Return the [X, Y] coordinate for the center point of the cell that contains the specified text.  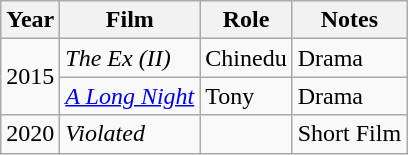
Role [246, 20]
Tony [246, 96]
Chinedu [246, 58]
Violated [130, 134]
Year [30, 20]
Film [130, 20]
A Long Night [130, 96]
2020 [30, 134]
The Ex (II) [130, 58]
Short Film [349, 134]
Notes [349, 20]
2015 [30, 77]
